Find where the given text appears and provide that cell's center as [X, Y] coordinate. 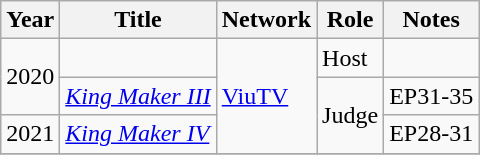
EP28-31 [432, 134]
Role [350, 20]
2020 [30, 77]
King Maker III [138, 96]
EP31-35 [432, 96]
King Maker IV [138, 134]
2021 [30, 134]
Host [350, 58]
Judge [350, 115]
Title [138, 20]
Network [266, 20]
Year [30, 20]
ViuTV [266, 96]
Notes [432, 20]
